Scan for the cell matching the given text and deliver its (x, y) coordinate at center. 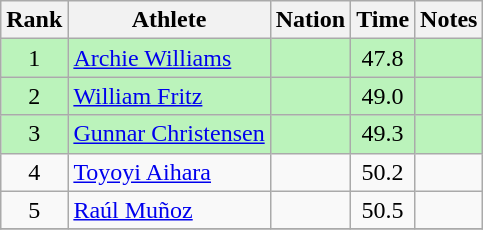
50.2 (383, 172)
William Fritz (169, 96)
Nation (310, 20)
49.3 (383, 134)
Toyoyi Aihara (169, 172)
1 (34, 58)
Gunnar Christensen (169, 134)
5 (34, 210)
2 (34, 96)
50.5 (383, 210)
49.0 (383, 96)
47.8 (383, 58)
Notes (449, 20)
Rank (34, 20)
Time (383, 20)
Athlete (169, 20)
3 (34, 134)
Raúl Muñoz (169, 210)
Archie Williams (169, 58)
4 (34, 172)
